Identify which cell holds the provided text, then report its (X, Y) central coordinate. 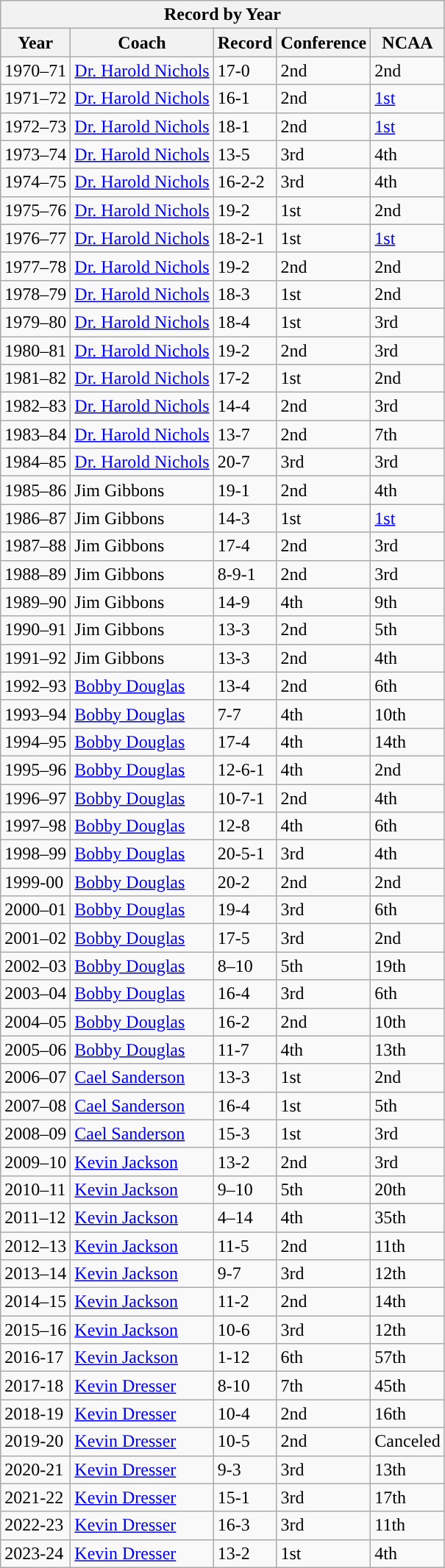
2014–15 (35, 1302)
7-7 (245, 714)
NCAA (407, 43)
9–10 (245, 1189)
9-3 (245, 1469)
1979–80 (35, 322)
2012–13 (35, 1246)
13-4 (245, 686)
1984–85 (35, 462)
20th (407, 1189)
20-5-1 (245, 854)
16th (407, 1414)
45th (407, 1386)
1972–73 (35, 126)
11-2 (245, 1302)
1974–75 (35, 182)
14-9 (245, 602)
1989–90 (35, 602)
2015–16 (35, 1330)
2000–01 (35, 910)
20-2 (245, 882)
2010–11 (35, 1189)
2019-20 (35, 1442)
Record by Year (222, 15)
16-2-2 (245, 182)
1995–96 (35, 770)
2023-24 (35, 1553)
9-7 (245, 1274)
19-1 (245, 490)
1980–81 (35, 351)
19-4 (245, 910)
18-2-1 (245, 238)
1997–98 (35, 826)
Coach (142, 43)
2006–07 (35, 1078)
16-3 (245, 1525)
57th (407, 1358)
11-5 (245, 1246)
1986–87 (35, 518)
1993–94 (35, 714)
18-3 (245, 294)
11-7 (245, 1050)
13-5 (245, 154)
9th (407, 602)
2008–09 (35, 1134)
35th (407, 1217)
2011–12 (35, 1217)
2003–04 (35, 994)
1988–89 (35, 574)
17-0 (245, 71)
1996–97 (35, 798)
1973–74 (35, 154)
20-7 (245, 462)
1976–77 (35, 238)
2009–10 (35, 1161)
1990–91 (35, 630)
2018-19 (35, 1414)
10-7-1 (245, 798)
16-1 (245, 99)
1991–92 (35, 658)
1978–79 (35, 294)
15-3 (245, 1134)
10-5 (245, 1442)
13-7 (245, 434)
Canceled (407, 1442)
2017-18 (35, 1386)
1970–71 (35, 71)
2013–14 (35, 1274)
2022-23 (35, 1525)
17-2 (245, 379)
14-3 (245, 518)
2021-22 (35, 1497)
4–14 (245, 1217)
10-6 (245, 1330)
12-8 (245, 826)
12-6-1 (245, 770)
1975–76 (35, 210)
1-12 (245, 1358)
18-4 (245, 322)
1981–82 (35, 379)
10-4 (245, 1414)
1971–72 (35, 99)
2005–06 (35, 1050)
2007–08 (35, 1106)
Year (35, 43)
2004–05 (35, 1022)
18-1 (245, 126)
16-2 (245, 1022)
2020-21 (35, 1469)
2001–02 (35, 938)
15-1 (245, 1497)
1998–99 (35, 854)
8-10 (245, 1386)
Conference (324, 43)
2002–03 (35, 966)
8-9-1 (245, 574)
17th (407, 1497)
1999-00 (35, 882)
1992–93 (35, 686)
14-4 (245, 407)
Record (245, 43)
17-5 (245, 938)
1985–86 (35, 490)
1983–84 (35, 434)
1987–88 (35, 546)
8–10 (245, 966)
1982–83 (35, 407)
1977–78 (35, 266)
2016-17 (35, 1358)
1994–95 (35, 742)
19th (407, 966)
